Pinpoint the cell where the given text exists, returning its (x, y) midpoint coordinate. 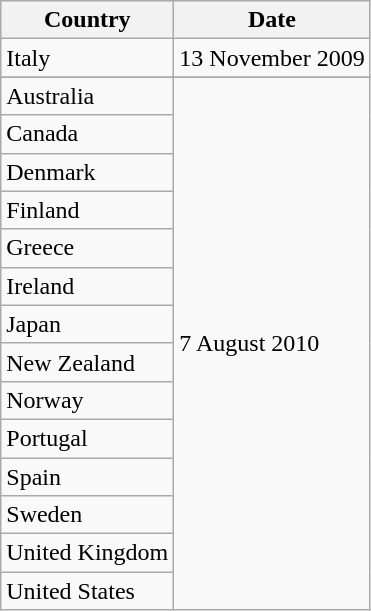
13 November 2009 (272, 58)
Ireland (88, 286)
United States (88, 591)
7 August 2010 (272, 344)
Japan (88, 324)
Denmark (88, 172)
Spain (88, 477)
Date (272, 20)
Greece (88, 248)
Norway (88, 400)
Finland (88, 210)
New Zealand (88, 362)
United Kingdom (88, 553)
Sweden (88, 515)
Italy (88, 58)
Portugal (88, 438)
Canada (88, 134)
Australia (88, 96)
Country (88, 20)
